From the cell containing the given text, extract its center point as [X, Y] coordinate. 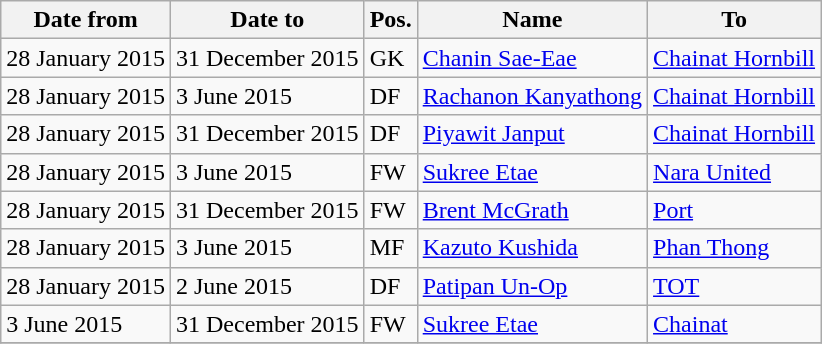
MF [390, 248]
GK [390, 58]
Phan Thong [734, 248]
Pos. [390, 20]
Rachanon Kanyathong [532, 96]
2 June 2015 [267, 286]
Port [734, 210]
Nara United [734, 172]
To [734, 20]
Patipan Un-Op [532, 286]
Chainat [734, 324]
Date from [86, 20]
Name [532, 20]
Brent McGrath [532, 210]
Chanin Sae-Eae [532, 58]
Kazuto Kushida [532, 248]
Piyawit Janput [532, 134]
Date to [267, 20]
TOT [734, 286]
